Locate the cell with the specified text and output its [X, Y] center coordinate. 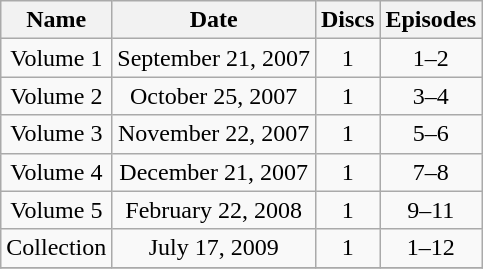
December 21, 2007 [214, 172]
1–2 [431, 58]
Name [56, 20]
Volume 3 [56, 134]
5–6 [431, 134]
Date [214, 20]
7–8 [431, 172]
1–12 [431, 248]
Volume 1 [56, 58]
3–4 [431, 96]
Discs [347, 20]
Volume 2 [56, 96]
Episodes [431, 20]
July 17, 2009 [214, 248]
Volume 5 [56, 210]
9–11 [431, 210]
November 22, 2007 [214, 134]
September 21, 2007 [214, 58]
Volume 4 [56, 172]
October 25, 2007 [214, 96]
February 22, 2008 [214, 210]
Collection [56, 248]
